For the text-containing cell, return its midpoint in [X, Y] coordinate format. 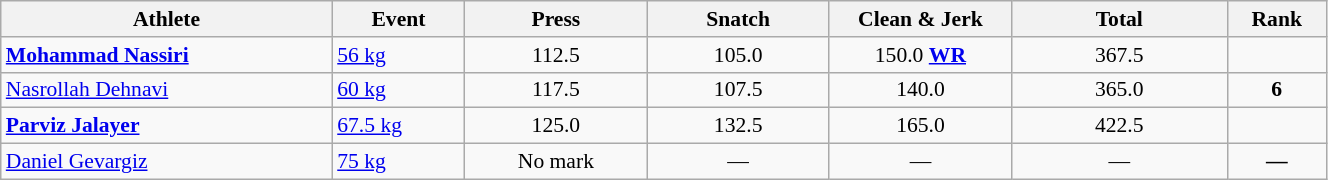
Event [398, 19]
Nasrollah Dehnavi [166, 90]
56 kg [398, 55]
365.0 [1120, 90]
Rank [1276, 19]
150.0 WR [920, 55]
367.5 [1120, 55]
Snatch [738, 19]
No mark [556, 162]
Mohammad Nassiri [166, 55]
107.5 [738, 90]
Total [1120, 19]
117.5 [556, 90]
165.0 [920, 126]
Press [556, 19]
Athlete [166, 19]
140.0 [920, 90]
60 kg [398, 90]
Daniel Gevargiz [166, 162]
Clean & Jerk [920, 19]
422.5 [1120, 126]
132.5 [738, 126]
67.5 kg [398, 126]
105.0 [738, 55]
Parviz Jalayer [166, 126]
75 kg [398, 162]
6 [1276, 90]
125.0 [556, 126]
112.5 [556, 55]
